Locate the cell with the specified text and output its (X, Y) center coordinate. 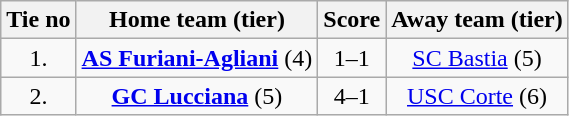
Tie no (38, 20)
Home team (tier) (197, 20)
1–1 (352, 58)
AS Furiani-Agliani (4) (197, 58)
Score (352, 20)
2. (38, 96)
Away team (tier) (478, 20)
1. (38, 58)
4–1 (352, 96)
SC Bastia (5) (478, 58)
USC Corte (6) (478, 96)
GC Lucciana (5) (197, 96)
